Return (X, Y) of the center of cell containing provided text 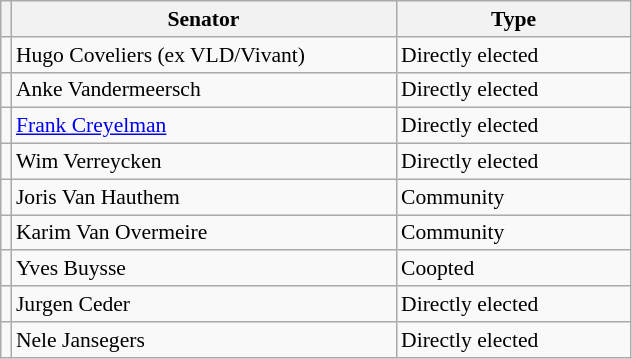
Jurgen Ceder (204, 304)
Type (514, 19)
Karim Van Overmeire (204, 233)
Joris Van Hauthem (204, 197)
Nele Jansegers (204, 340)
Hugo Coveliers (ex VLD/Vivant) (204, 55)
Coopted (514, 269)
Yves Buysse (204, 269)
Senator (204, 19)
Anke Vandermeersch (204, 90)
Frank Creyelman (204, 126)
Wim Verreycken (204, 162)
